Return [x, y] of the center of cell containing provided text 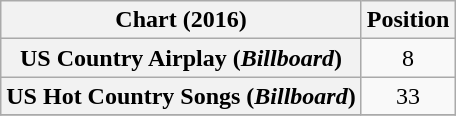
US Hot Country Songs (Billboard) [181, 96]
33 [408, 96]
Position [408, 20]
US Country Airplay (Billboard) [181, 58]
Chart (2016) [181, 20]
8 [408, 58]
